Provide the [x, y] coordinate of the cell's center where the given text is located.  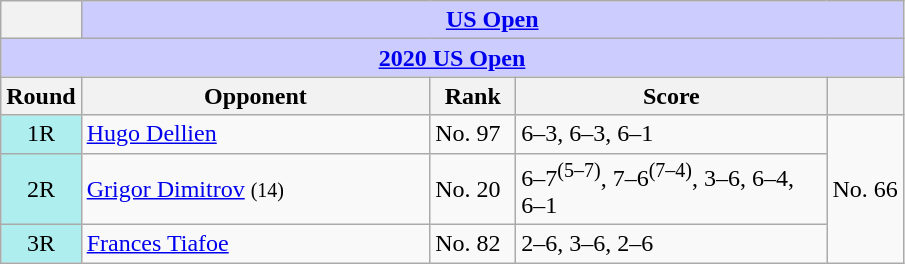
Opponent [256, 96]
Rank [473, 96]
2R [41, 189]
2–6, 3–6, 2–6 [672, 244]
No. 97 [473, 134]
6–3, 6–3, 6–1 [672, 134]
US Open [492, 20]
Frances Tiafoe [256, 244]
No. 66 [865, 189]
Hugo Dellien [256, 134]
Score [672, 96]
1R [41, 134]
Grigor Dimitrov (14) [256, 189]
No. 20 [473, 189]
Round [41, 96]
6–7(5–7), 7–6(7–4), 3–6, 6–4, 6–1 [672, 189]
No. 82 [473, 244]
3R [41, 244]
2020 US Open [452, 58]
